Scan for the cell matching the given text and deliver its (x, y) coordinate at center. 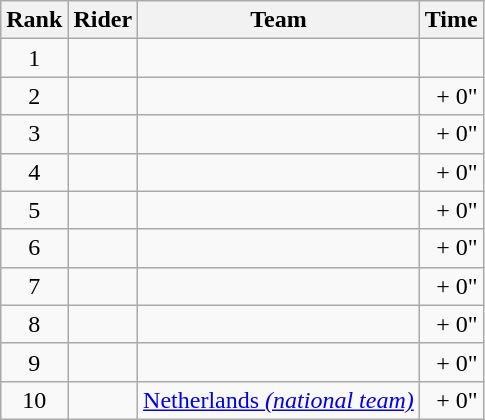
7 (34, 286)
4 (34, 172)
2 (34, 96)
Rank (34, 20)
Rider (103, 20)
Time (451, 20)
3 (34, 134)
1 (34, 58)
5 (34, 210)
9 (34, 362)
Netherlands (national team) (279, 400)
Team (279, 20)
6 (34, 248)
8 (34, 324)
10 (34, 400)
